Locate the cell with the specified text and output its (x, y) center coordinate. 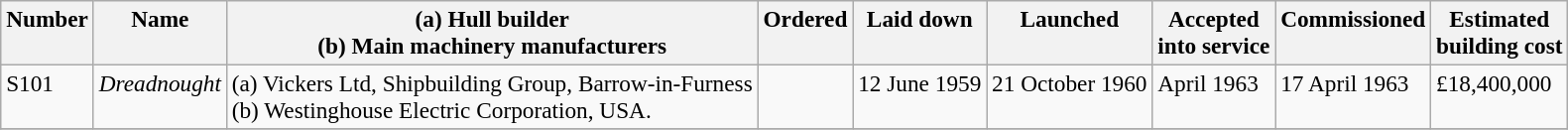
Number (48, 32)
Launched (1069, 32)
12 June 1959 (920, 97)
(a) Hull builder(b) Main machinery manufacturers (492, 32)
Laid down (920, 32)
£18,400,000 (1500, 97)
(a) Vickers Ltd, Shipbuilding Group, Barrow-in-Furness (b) Westinghouse Electric Corporation, USA. (492, 97)
Acceptedinto service (1214, 32)
Dreadnought (160, 97)
S101 (48, 97)
Commissioned (1353, 32)
Ordered (805, 32)
17 April 1963 (1353, 97)
21 October 1960 (1069, 97)
Name (160, 32)
Estimatedbuilding cost (1500, 32)
April 1963 (1214, 97)
